Detect which cell encompasses the target text, then output its [x, y] center coordinate. 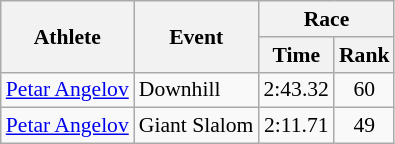
Giant Slalom [196, 126]
Downhill [196, 90]
Rank [364, 55]
Race [326, 19]
49 [364, 126]
Time [296, 55]
Event [196, 36]
2:11.71 [296, 126]
2:43.32 [296, 90]
Athlete [68, 36]
60 [364, 90]
